Find where the given text appears and provide that cell's center as (x, y) coordinate. 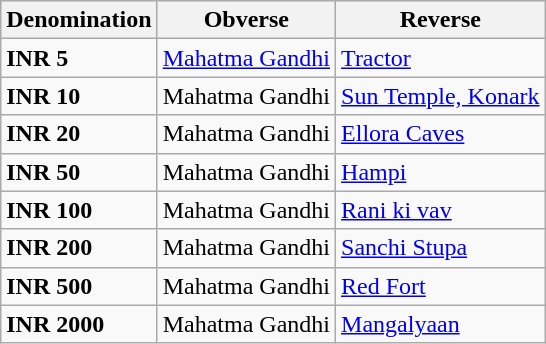
INR 100 (79, 210)
Tractor (441, 58)
Denomination (79, 20)
INR 500 (79, 286)
Mangalyaan (441, 324)
Hampi (441, 172)
INR 20 (79, 134)
INR 50 (79, 172)
Reverse (441, 20)
INR 200 (79, 248)
INR 2000 (79, 324)
Obverse (246, 20)
Rani ki vav (441, 210)
Ellora Caves (441, 134)
Red Fort (441, 286)
INR 5 (79, 58)
INR 10 (79, 96)
Sun Temple, Konark (441, 96)
Sanchi Stupa (441, 248)
